Detect which cell encompasses the target text, then output its (X, Y) center coordinate. 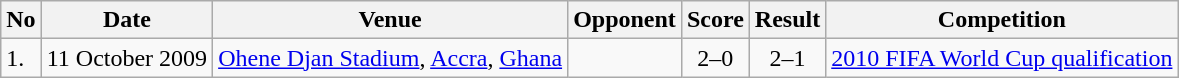
Score (715, 20)
Date (126, 20)
1. (21, 58)
No (21, 20)
Opponent (625, 20)
2–1 (787, 58)
2–0 (715, 58)
Ohene Djan Stadium, Accra, Ghana (390, 58)
Venue (390, 20)
2010 FIFA World Cup qualification (1002, 58)
Result (787, 20)
Competition (1002, 20)
11 October 2009 (126, 58)
